Detect which cell encompasses the target text, then output its [x, y] center coordinate. 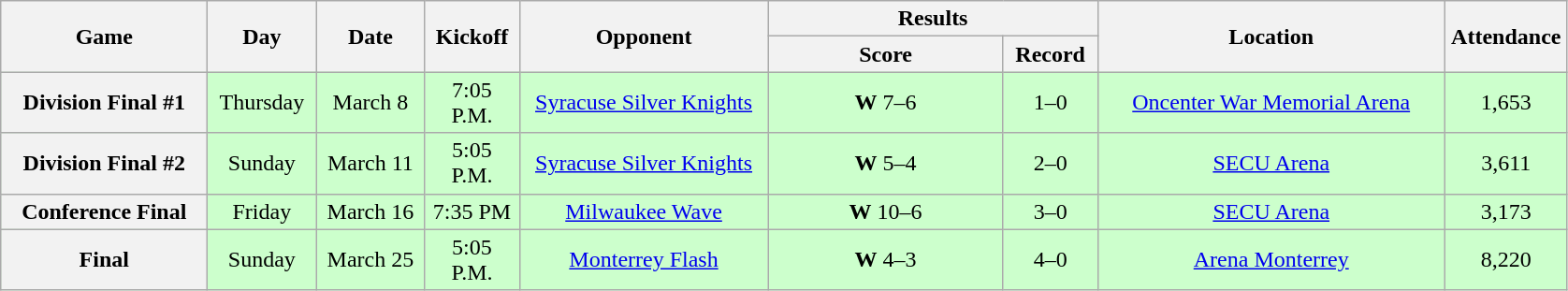
Arena Monterrey [1270, 260]
Final [105, 260]
1–0 [1050, 103]
Record [1050, 54]
Division Final #2 [105, 163]
7:35 PM [472, 211]
Score [885, 54]
Date [370, 36]
Game [105, 36]
Opponent [644, 36]
3,611 [1506, 163]
7:05 P.M. [472, 103]
W 7–6 [885, 103]
W 4–3 [885, 260]
Location [1270, 36]
March 11 [370, 163]
2–0 [1050, 163]
Thursday [262, 103]
1,653 [1506, 103]
8,220 [1506, 260]
Results [933, 19]
March 8 [370, 103]
4–0 [1050, 260]
Day [262, 36]
W 10–6 [885, 211]
March 16 [370, 211]
3–0 [1050, 211]
Friday [262, 211]
Attendance [1506, 36]
March 25 [370, 260]
W 5–4 [885, 163]
Kickoff [472, 36]
Conference Final [105, 211]
Division Final #1 [105, 103]
3,173 [1506, 211]
Oncenter War Memorial Arena [1270, 103]
Milwaukee Wave [644, 211]
Monterrey Flash [644, 260]
